Output the (x, y) coordinate of the center of the cell containing the given text.  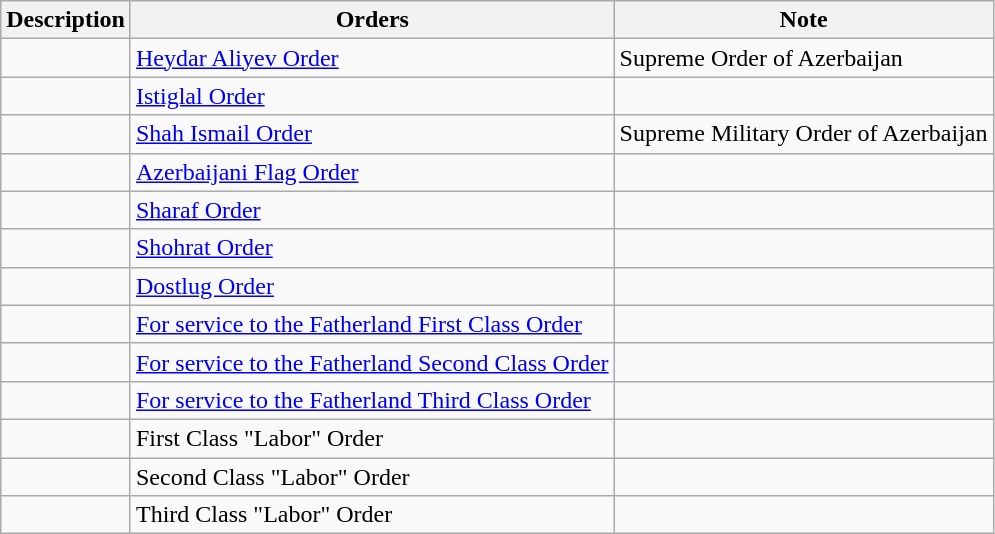
Dostlug Order (372, 286)
Second Class "Labor" Order (372, 477)
Azerbaijani Flag Order (372, 172)
Supreme Military Order of Azerbaijan (804, 134)
Note (804, 20)
Shah Ismail Order (372, 134)
Third Class "Labor" Order (372, 515)
For service to the Fatherland First Class Order (372, 324)
For service to the Fatherland Third Class Order (372, 400)
Sharaf Order (372, 210)
Supreme Order of Azerbaijan (804, 58)
Shohrat Order (372, 248)
Orders (372, 20)
Istiglal Order (372, 96)
Heydar Aliyev Order (372, 58)
First Class "Labor" Order (372, 438)
Description (66, 20)
For service to the Fatherland Second Class Order (372, 362)
